Output the [X, Y] coordinate of the center of the cell containing the given text.  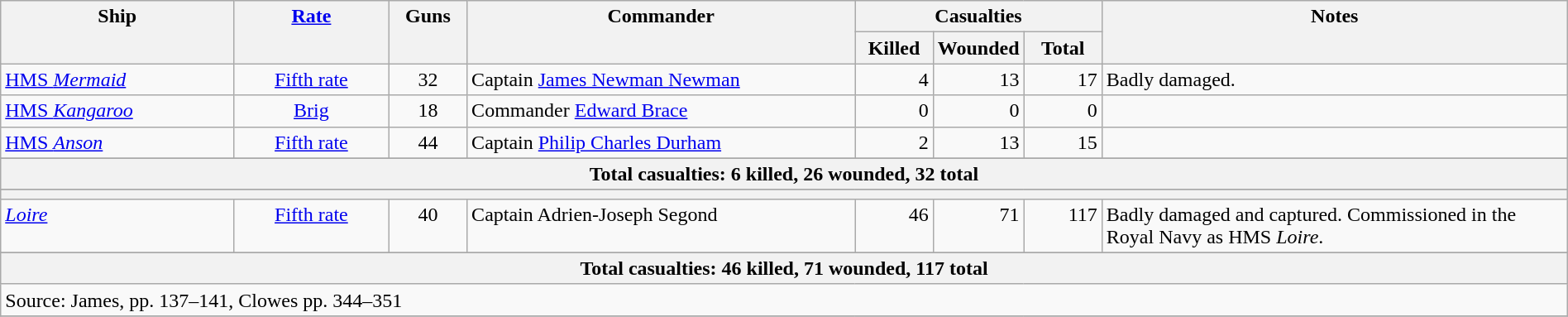
Total [1063, 48]
Commander [662, 32]
Casualties [978, 17]
Captain Philip Charles Durham [662, 142]
44 [428, 142]
Loire [117, 225]
Brig [312, 111]
Badly damaged. [1335, 79]
40 [428, 225]
15 [1063, 142]
HMS Anson [117, 142]
Captain James Newman Newman [662, 79]
Source: James, pp. 137–141, Clowes pp. 344–351 [784, 300]
2 [894, 142]
4 [894, 79]
Wounded [978, 48]
46 [894, 225]
HMS Mermaid [117, 79]
Killed [894, 48]
32 [428, 79]
Total casualties: 46 killed, 71 wounded, 117 total [784, 268]
17 [1063, 79]
Guns [428, 32]
117 [1063, 225]
Captain Adrien-Joseph Segond [662, 225]
Ship [117, 32]
Notes [1335, 32]
71 [978, 225]
Rate [312, 32]
Total casualties: 6 killed, 26 wounded, 32 total [784, 174]
18 [428, 111]
HMS Kangaroo [117, 111]
Commander Edward Brace [662, 111]
Badly damaged and captured. Commissioned in the Royal Navy as HMS Loire. [1335, 225]
